Return [x, y] of the center of cell containing provided text 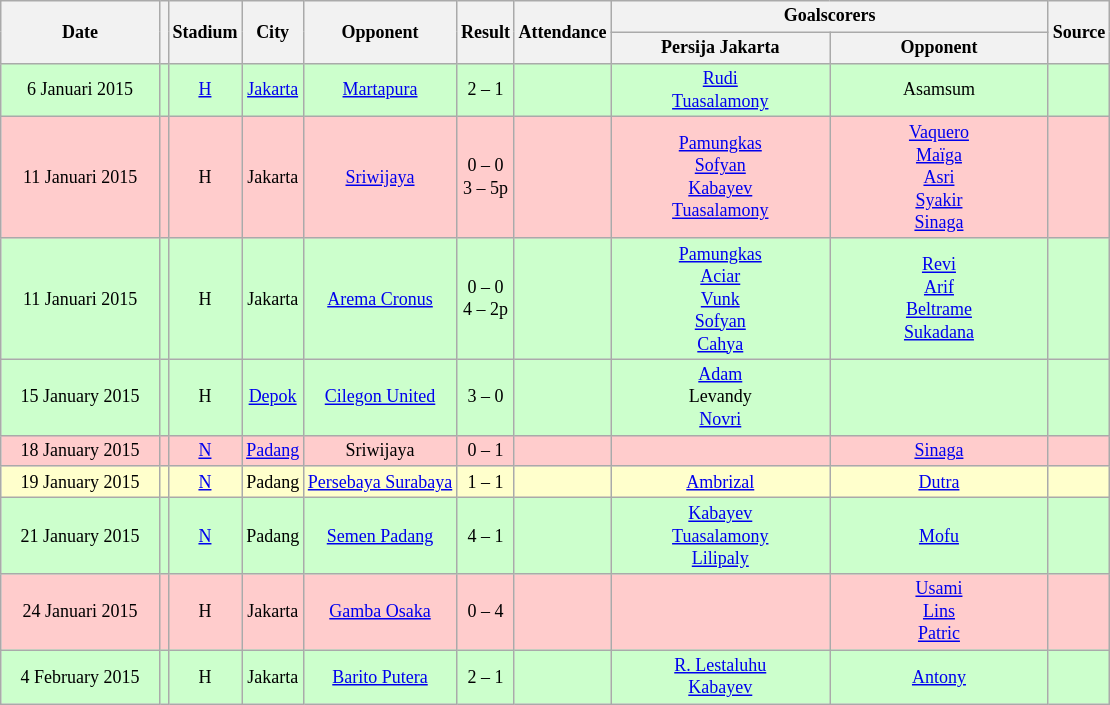
Vaquero Maïga Asri Syakir Sinaga [940, 178]
Sinaga [940, 450]
6 Januari 2015 [80, 90]
Mofu [940, 536]
Kabayev Tuasalamony Lilipaly [720, 536]
Rudi Tuasalamony [720, 90]
0 – 1 [486, 450]
Dutra [940, 482]
R. Lestaluhu Kabayev [720, 677]
4 – 1 [486, 536]
21 January 2015 [80, 536]
Ambrizal [720, 482]
Date [80, 32]
3 – 0 [486, 397]
Semen Padang [380, 536]
24 Januari 2015 [80, 612]
Barito Putera [380, 677]
Antony [940, 677]
Martapura [380, 90]
Pamungkas Sofyan Kabayev Tuasalamony [720, 178]
Usami Lins Patric [940, 612]
Result [486, 32]
Depok [273, 397]
15 January 2015 [80, 397]
Source [1078, 32]
Adam Levandy Novri [720, 397]
Persebaya Surabaya [380, 482]
Revi Arif Beltrame Sukadana [940, 298]
Gamba Osaka [380, 612]
Goalscorers [830, 16]
Attendance [562, 32]
City [273, 32]
Cilegon United [380, 397]
4 February 2015 [80, 677]
19 January 2015 [80, 482]
Persija Jakarta [720, 48]
0 – 04 – 2p [486, 298]
Asamsum [940, 90]
18 January 2015 [80, 450]
0 – 03 – 5p [486, 178]
Pamungkas Aciar Vunk Sofyan Cahya [720, 298]
Stadium [205, 32]
1 – 1 [486, 482]
Arema Cronus [380, 298]
0 – 4 [486, 612]
